Determine the [X, Y] coordinate at the center of the cell enclosing the given text.  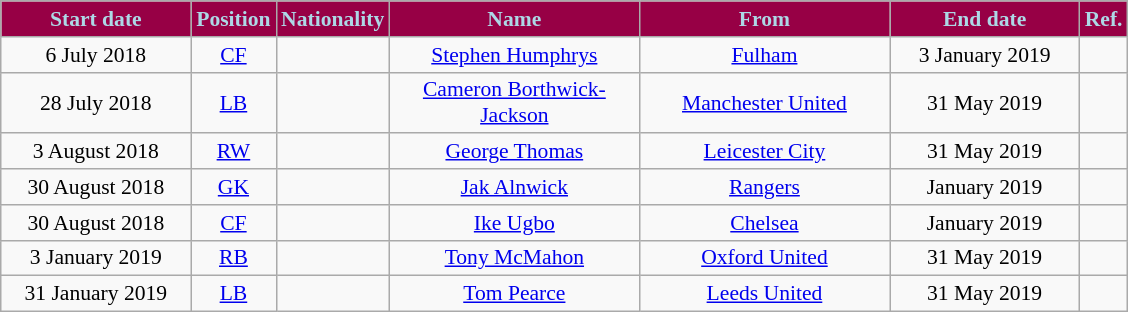
Position [234, 19]
Ike Ugbo [514, 223]
Jak Alnwick [514, 187]
From [764, 19]
Tony McMahon [514, 258]
Leeds United [764, 294]
Rangers [764, 187]
Manchester United [764, 102]
George Thomas [514, 152]
Ref. [1104, 19]
Nationality [332, 19]
Oxford United [764, 258]
Cameron Borthwick-Jackson [514, 102]
RW [234, 152]
6 July 2018 [96, 55]
28 July 2018 [96, 102]
Tom Pearce [514, 294]
Name [514, 19]
GK [234, 187]
Fulham [764, 55]
Stephen Humphrys [514, 55]
RB [234, 258]
31 January 2019 [96, 294]
Chelsea [764, 223]
Start date [96, 19]
Leicester City [764, 152]
3 August 2018 [96, 152]
End date [985, 19]
